Find where the given text appears and provide that cell's center as [x, y] coordinate. 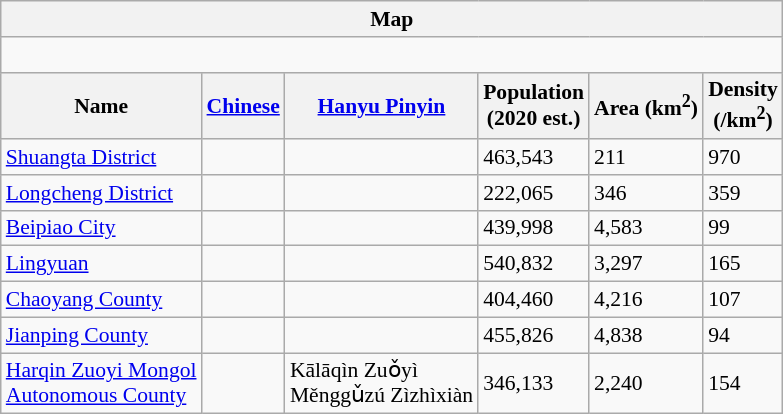
Name [102, 106]
Shuangta District [102, 157]
540,832 [534, 264]
99 [743, 228]
Area (km2) [646, 106]
439,998 [534, 228]
211 [646, 157]
Jianping County [102, 335]
Map [392, 19]
4,583 [646, 228]
2,240 [646, 384]
4,838 [646, 335]
94 [743, 335]
Lingyuan [102, 264]
4,216 [646, 300]
154 [743, 384]
359 [743, 193]
463,543 [534, 157]
Chaoyang County [102, 300]
970 [743, 157]
Kālāqìn ZuǒyìMěnggǔzú Zìzhìxiàn [382, 384]
3,297 [646, 264]
346 [646, 193]
Density(/km2) [743, 106]
Longcheng District [102, 193]
404,460 [534, 300]
107 [743, 300]
Chinese [244, 106]
165 [743, 264]
346,133 [534, 384]
222,065 [534, 193]
455,826 [534, 335]
Population(2020 est.) [534, 106]
Harqin Zuoyi MongolAutonomous County [102, 384]
Beipiao City [102, 228]
Hanyu Pinyin [382, 106]
